Provide the [x, y] coordinate of the cell's center where the given text is located.  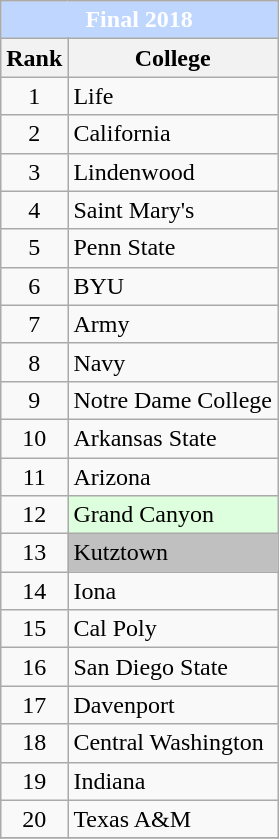
7 [34, 324]
Saint Mary's [173, 210]
College [173, 58]
Final 2018 [140, 20]
Notre Dame College [173, 400]
19 [34, 781]
Rank [34, 58]
17 [34, 705]
2 [34, 134]
18 [34, 743]
12 [34, 515]
Kutztown [173, 553]
15 [34, 629]
Army [173, 324]
Navy [173, 362]
9 [34, 400]
Arizona [173, 477]
Life [173, 96]
3 [34, 172]
BYU [173, 286]
Central Washington [173, 743]
6 [34, 286]
14 [34, 591]
California [173, 134]
5 [34, 248]
Cal Poly [173, 629]
13 [34, 553]
20 [34, 819]
San Diego State [173, 667]
Iona [173, 591]
16 [34, 667]
1 [34, 96]
10 [34, 438]
Texas A&M [173, 819]
Arkansas State [173, 438]
Grand Canyon [173, 515]
4 [34, 210]
8 [34, 362]
Indiana [173, 781]
11 [34, 477]
Davenport [173, 705]
Lindenwood [173, 172]
Penn State [173, 248]
